Detect which cell encompasses the target text, then output its [x, y] center coordinate. 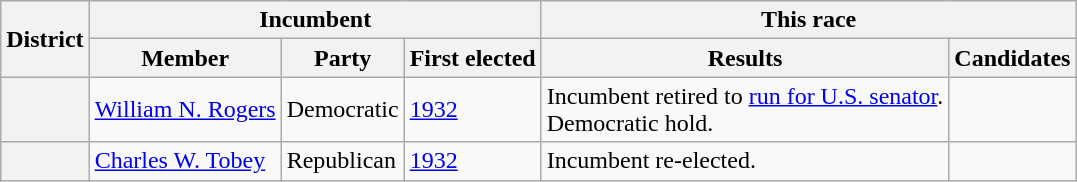
Incumbent re-elected. [745, 161]
Incumbent [315, 20]
Member [185, 58]
Results [745, 58]
First elected [472, 58]
This race [808, 20]
Charles W. Tobey [185, 161]
Republican [342, 161]
Incumbent retired to run for U.S. senator.Democratic hold. [745, 110]
William N. Rogers [185, 110]
Candidates [1012, 58]
Party [342, 58]
District [45, 39]
Democratic [342, 110]
